Detect which cell encompasses the target text, then output its [x, y] center coordinate. 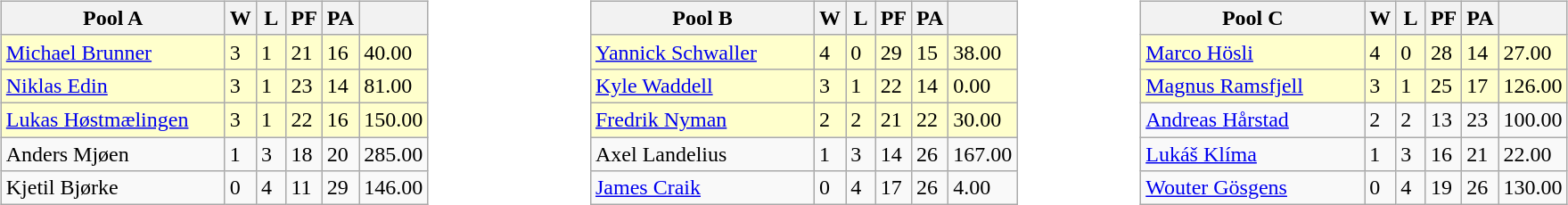
30.00 [982, 119]
13 [1443, 119]
Kjetil Bjørke [112, 188]
Anders Mjøen [112, 154]
167.00 [982, 154]
Pool A [112, 18]
Lukáš Klíma [1253, 154]
40.00 [394, 52]
11 [304, 188]
25 [1443, 86]
285.00 [394, 154]
Fredrik Nyman [702, 119]
0.00 [982, 86]
Marco Hösli [1253, 52]
Lukas Høstmælingen [112, 119]
28 [1443, 52]
130.00 [1533, 188]
Pool B [702, 18]
27.00 [1533, 52]
126.00 [1533, 86]
Niklas Edin [112, 86]
4.00 [982, 188]
19 [1443, 188]
Wouter Gösgens [1253, 188]
18 [304, 154]
Axel Landelius [702, 154]
Michael Brunner [112, 52]
Kyle Waddell [702, 86]
Yannick Schwaller [702, 52]
20 [341, 154]
22.00 [1533, 154]
Pool C [1253, 18]
James Craik [702, 188]
Magnus Ramsfjell [1253, 86]
150.00 [394, 119]
38.00 [982, 52]
Andreas Hårstad [1253, 119]
81.00 [394, 86]
100.00 [1533, 119]
15 [931, 52]
146.00 [394, 188]
